Return (X, Y) of the center of cell containing provided text 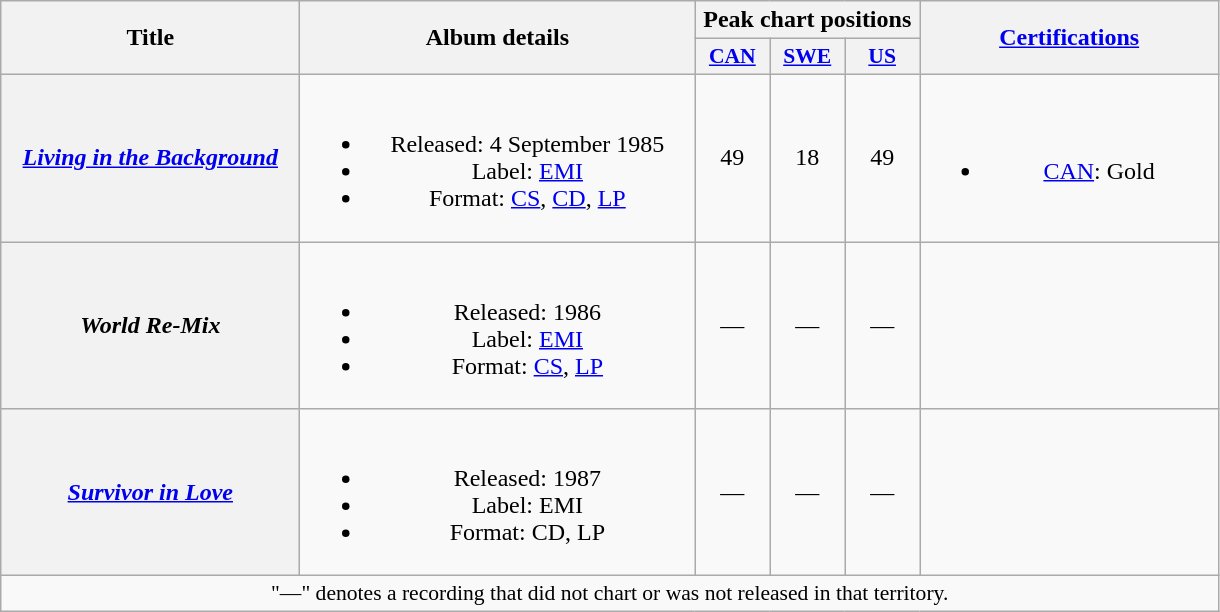
World Re-Mix (150, 326)
CAN: Gold (1070, 158)
CAN (732, 57)
18 (808, 158)
Living in the Background (150, 158)
Certifications (1070, 38)
"—" denotes a recording that did not chart or was not released in that territory. (610, 594)
Album details (498, 38)
Title (150, 38)
Survivor in Love (150, 492)
Released: 4 September 1985Label: EMIFormat: CS, CD, LP (498, 158)
Released: 1987Label: EMIFormat: CD, LP (498, 492)
US (882, 57)
Peak chart positions (808, 20)
SWE (808, 57)
Released: 1986Label: EMIFormat: CS, LP (498, 326)
